Return the [x, y] coordinate for the center point of the cell that contains the specified text.  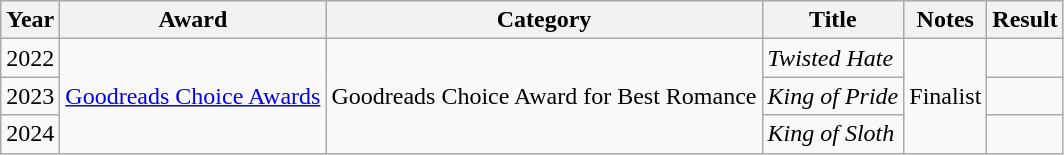
Award [193, 20]
Result [1025, 20]
Twisted Hate [833, 58]
Goodreads Choice Awards [193, 96]
Title [833, 20]
Goodreads Choice Award for Best Romance [544, 96]
2022 [30, 58]
2023 [30, 96]
King of Sloth [833, 134]
Year [30, 20]
Notes [946, 20]
2024 [30, 134]
King of Pride [833, 96]
Finalist [946, 96]
Category [544, 20]
